Output the [X, Y] coordinate of the center of the cell containing the given text.  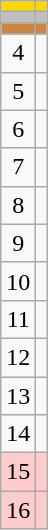
6 [18, 129]
5 [18, 91]
10 [18, 281]
12 [18, 357]
9 [18, 243]
7 [18, 167]
8 [18, 205]
11 [18, 319]
4 [18, 53]
16 [18, 510]
13 [18, 395]
14 [18, 434]
15 [18, 472]
